For the text-containing cell, return its midpoint in [X, Y] coordinate format. 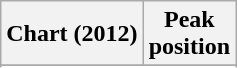
Peakposition [189, 34]
Chart (2012) [72, 34]
